Scan for the cell matching the given text and deliver its [x, y] coordinate at center. 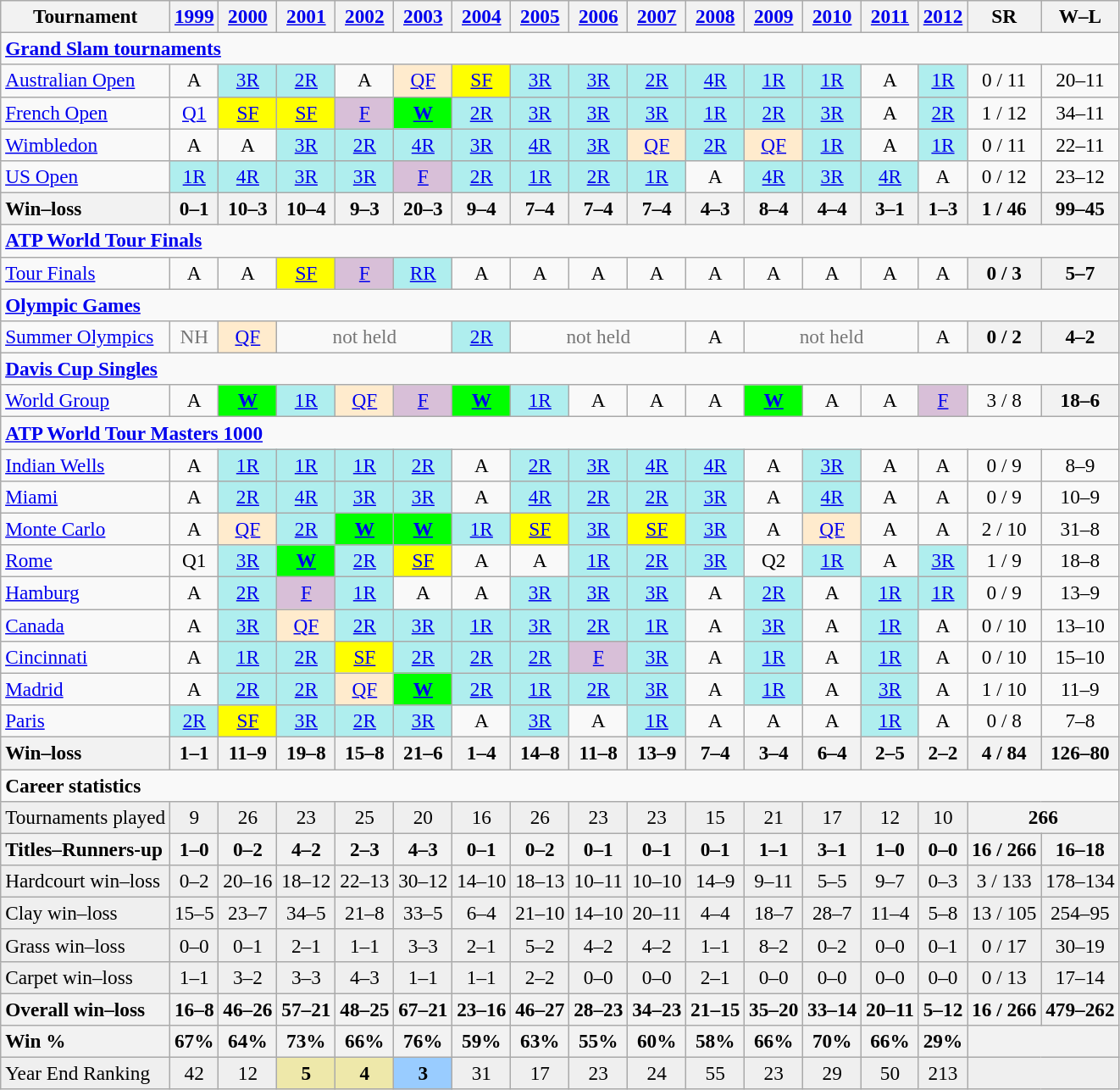
5–5 [832, 881]
178–134 [1080, 881]
18–6 [1080, 401]
31 [481, 1073]
Tournaments played [86, 817]
17–14 [1080, 977]
2012 [942, 16]
W–L [1080, 16]
22–11 [1080, 144]
8–9 [1080, 464]
34–11 [1080, 113]
55 [715, 1073]
10–4 [307, 209]
1 / 9 [1005, 561]
Paris [86, 720]
0 / 17 [1005, 945]
10 [942, 817]
Hamburg [86, 592]
Indian Wells [86, 464]
Madrid [86, 689]
28–7 [832, 913]
Titles–Runners-up [86, 849]
Career statistics [560, 785]
French Open [86, 113]
Tournament [86, 16]
2000 [247, 16]
Summer Olympics [86, 336]
59% [481, 1041]
15–10 [1080, 657]
Clay win–loss [86, 913]
SR [1005, 16]
Hardcourt win–loss [86, 881]
2010 [832, 16]
ATP World Tour Finals [560, 241]
29 [832, 1073]
34–5 [307, 913]
21–15 [715, 1009]
Year End Ranking [86, 1073]
5 [307, 1073]
67% [195, 1041]
RR [424, 273]
0 / 12 [1005, 176]
Miami [86, 497]
31–8 [1080, 529]
2009 [774, 16]
1–3 [942, 209]
18–7 [774, 913]
1999 [195, 16]
57–21 [307, 1009]
13–10 [1080, 625]
Q2 [774, 561]
76% [424, 1041]
9–7 [890, 881]
2 / 10 [1005, 529]
5–7 [1080, 273]
World Group [86, 401]
2001 [307, 16]
8–2 [774, 945]
9 [195, 817]
64% [247, 1041]
ATP World Tour Masters 1000 [560, 432]
7–8 [1080, 720]
50 [890, 1073]
16–18 [1080, 849]
5–2 [541, 945]
2–5 [890, 753]
3 / 8 [1005, 401]
46–27 [541, 1009]
11–4 [890, 913]
2007 [657, 16]
479–262 [1080, 1009]
Davis Cup Singles [560, 369]
10–9 [1080, 497]
48–25 [364, 1009]
20–16 [247, 881]
16–8 [195, 1009]
99–45 [1080, 209]
2011 [890, 16]
Carpet win–loss [86, 977]
34–23 [657, 1009]
3 [424, 1073]
US Open [86, 176]
Grass win–loss [86, 945]
Tour Finals [86, 273]
4 [364, 1073]
Win % [86, 1041]
58% [715, 1041]
30–12 [424, 881]
23–16 [481, 1009]
60% [657, 1041]
28–23 [598, 1009]
18–13 [541, 881]
55% [598, 1041]
30–19 [1080, 945]
16 [481, 817]
3–2 [247, 977]
21–6 [424, 753]
Canada [86, 625]
21 [774, 817]
67–21 [424, 1009]
20 [424, 817]
46–26 [247, 1009]
3 / 133 [1005, 881]
42 [195, 1073]
0–3 [942, 881]
25 [364, 817]
Wimbledon [86, 144]
21–8 [364, 913]
10–10 [657, 881]
9–3 [364, 209]
9–4 [481, 209]
5–12 [942, 1009]
19–8 [307, 753]
29% [942, 1041]
2008 [715, 16]
NH [195, 336]
9–11 [774, 881]
70% [832, 1041]
0 / 3 [1005, 273]
8–4 [774, 209]
33–14 [832, 1009]
126–80 [1080, 753]
Overall win–loss [86, 1009]
Olympic Games [560, 304]
Monte Carlo [86, 529]
2004 [481, 16]
0 / 8 [1005, 720]
1 / 12 [1005, 113]
1 / 46 [1005, 209]
2002 [364, 16]
33–5 [424, 913]
3–4 [774, 753]
18–8 [1080, 561]
1–4 [481, 753]
21–10 [541, 913]
22–13 [364, 881]
1 / 10 [1005, 689]
Grand Slam tournaments [560, 48]
13 / 105 [1005, 913]
73% [307, 1041]
2005 [541, 16]
2006 [598, 16]
Cincinnati [86, 657]
14–9 [715, 881]
2–3 [364, 849]
2003 [424, 16]
254–95 [1080, 913]
4 / 84 [1005, 753]
23–7 [247, 913]
0 / 2 [1005, 336]
15–5 [195, 913]
10–11 [598, 881]
20–3 [424, 209]
15–8 [364, 753]
63% [541, 1041]
5–8 [942, 913]
213 [942, 1073]
14–8 [541, 753]
24 [657, 1073]
23–12 [1080, 176]
266 [1044, 817]
11–8 [598, 753]
0 / 13 [1005, 977]
18–12 [307, 881]
Australian Open [86, 81]
15 [715, 817]
35–20 [774, 1009]
Rome [86, 561]
10–3 [247, 209]
